Scan for the cell matching the given text and deliver its (X, Y) coordinate at center. 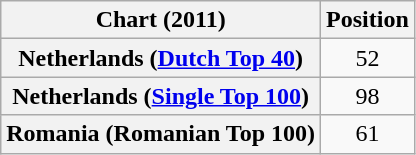
Netherlands (Dutch Top 40) (161, 58)
Romania (Romanian Top 100) (161, 134)
Netherlands (Single Top 100) (161, 96)
61 (368, 134)
52 (368, 58)
Position (368, 20)
Chart (2011) (161, 20)
98 (368, 96)
